Output the [x, y] coordinate of the center of the cell containing the given text.  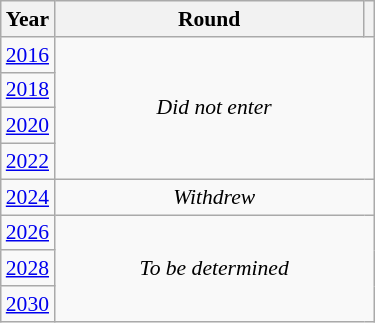
2018 [28, 90]
Year [28, 19]
2030 [28, 304]
Round [209, 19]
Withdrew [214, 197]
2022 [28, 162]
2016 [28, 55]
Did not enter [214, 108]
To be determined [214, 268]
2028 [28, 269]
2026 [28, 233]
2024 [28, 197]
2020 [28, 126]
